Pinpoint the cell where the given text exists, returning its [x, y] midpoint coordinate. 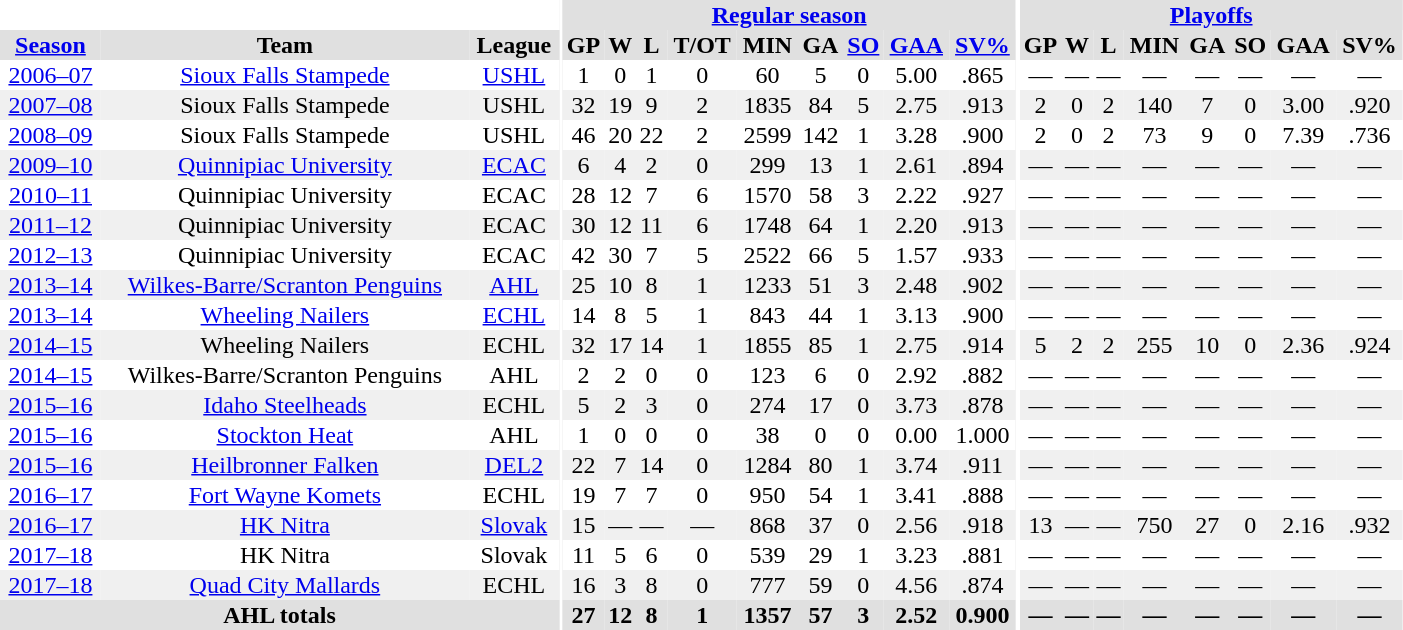
2.56 [916, 525]
274 [768, 405]
4 [620, 165]
.888 [982, 495]
2.22 [916, 195]
38 [768, 435]
5.00 [916, 75]
2008–09 [50, 135]
1835 [768, 105]
57 [820, 615]
.878 [982, 405]
777 [768, 585]
4.56 [916, 585]
2.92 [916, 375]
59 [820, 585]
3.74 [916, 465]
3.41 [916, 495]
3.13 [916, 315]
2010–11 [50, 195]
950 [768, 495]
73 [1154, 135]
29 [820, 555]
.894 [982, 165]
2.48 [916, 285]
539 [768, 555]
140 [1154, 105]
2.61 [916, 165]
142 [820, 135]
3.00 [1304, 105]
1.57 [916, 255]
25 [583, 285]
2.20 [916, 225]
1357 [768, 615]
Playoffs [1211, 15]
League [514, 45]
3.73 [916, 405]
51 [820, 285]
1233 [768, 285]
.914 [982, 345]
2007–08 [50, 105]
.865 [982, 75]
2.36 [1304, 345]
7.39 [1304, 135]
AHL totals [280, 615]
.933 [982, 255]
.736 [1370, 135]
85 [820, 345]
60 [768, 75]
80 [820, 465]
.911 [982, 465]
66 [820, 255]
.920 [1370, 105]
.918 [982, 525]
2012–13 [50, 255]
DEL2 [514, 465]
.927 [982, 195]
.902 [982, 285]
868 [768, 525]
1570 [768, 195]
750 [1154, 525]
16 [583, 585]
0.900 [982, 615]
.882 [982, 375]
299 [768, 165]
843 [768, 315]
T/OT [702, 45]
2009–10 [50, 165]
15 [583, 525]
.932 [1370, 525]
20 [620, 135]
123 [768, 375]
Heilbronner Falken [285, 465]
0.00 [916, 435]
Season [50, 45]
37 [820, 525]
2011–12 [50, 225]
Quad City Mallards [285, 585]
84 [820, 105]
44 [820, 315]
2599 [768, 135]
3.23 [916, 555]
1855 [768, 345]
Team [285, 45]
28 [583, 195]
255 [1154, 345]
2.16 [1304, 525]
1.000 [982, 435]
64 [820, 225]
Fort Wayne Komets [285, 495]
2006–07 [50, 75]
Regular season [788, 15]
Stockton Heat [285, 435]
58 [820, 195]
.874 [982, 585]
46 [583, 135]
3.28 [916, 135]
.881 [982, 555]
2522 [768, 255]
54 [820, 495]
1748 [768, 225]
.924 [1370, 345]
1284 [768, 465]
42 [583, 255]
2.52 [916, 615]
Idaho Steelheads [285, 405]
